For the text-containing cell, return its midpoint in [x, y] coordinate format. 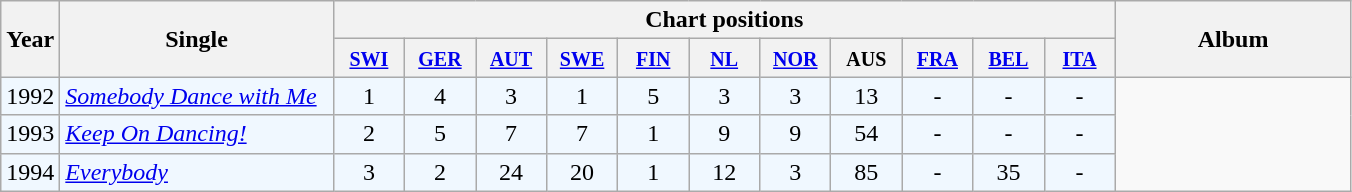
FIN [654, 58]
1994 [30, 172]
SWE [582, 58]
BEL [1008, 58]
Chart positions [724, 20]
24 [512, 172]
Single [197, 39]
Keep On Dancing! [197, 134]
35 [1008, 172]
GER [440, 58]
Year [30, 39]
SWI [368, 58]
NOR [796, 58]
1993 [30, 134]
20 [582, 172]
1992 [30, 96]
4 [440, 96]
85 [866, 172]
Album [1233, 39]
ITA [1080, 58]
AUT [512, 58]
AUS [866, 58]
Somebody Dance with Me [197, 96]
Everybody [197, 172]
13 [866, 96]
NL [724, 58]
FRA [938, 58]
54 [866, 134]
12 [724, 172]
